Scan for the cell matching the given text and deliver its (X, Y) coordinate at center. 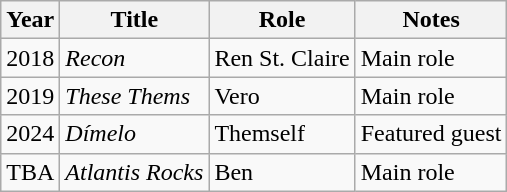
These Thems (134, 96)
Year (30, 20)
Themself (282, 134)
Title (134, 20)
Notes (431, 20)
Ben (282, 172)
2024 (30, 134)
Dímelo (134, 134)
Vero (282, 96)
Featured guest (431, 134)
Ren St. Claire (282, 58)
TBA (30, 172)
Recon (134, 58)
Role (282, 20)
2018 (30, 58)
2019 (30, 96)
Atlantis Rocks (134, 172)
